Find where the given text appears and provide that cell's center as (x, y) coordinate. 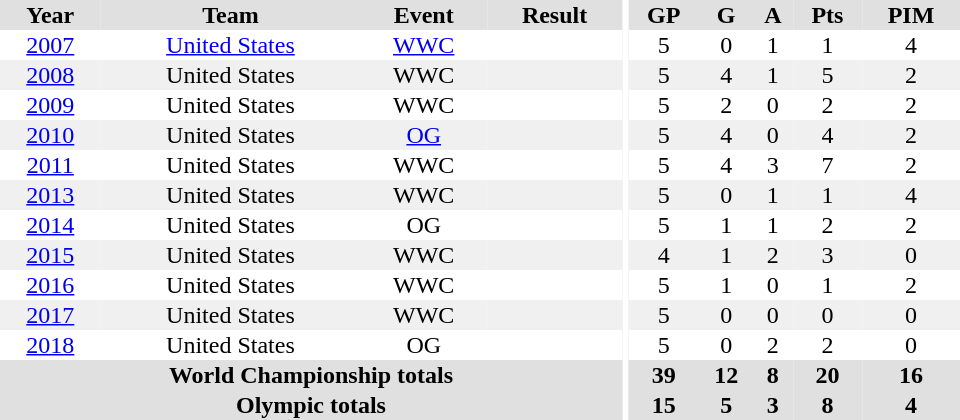
16 (911, 375)
2013 (50, 195)
GP (664, 15)
2014 (50, 225)
12 (726, 375)
PIM (911, 15)
2016 (50, 285)
G (726, 15)
2009 (50, 105)
15 (664, 405)
20 (828, 375)
Pts (828, 15)
Result (554, 15)
2017 (50, 315)
Team (231, 15)
7 (828, 165)
2007 (50, 45)
2018 (50, 345)
Event (424, 15)
2011 (50, 165)
2015 (50, 255)
World Championship totals (311, 375)
2010 (50, 135)
39 (664, 375)
A (773, 15)
Year (50, 15)
Olympic totals (311, 405)
2008 (50, 75)
